From the cell containing the given text, extract its center point as (x, y) coordinate. 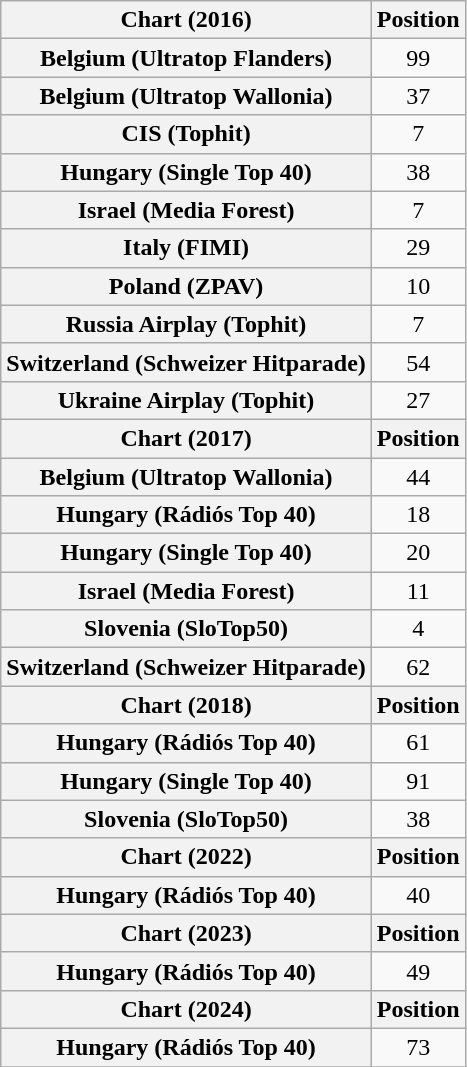
Chart (2018) (186, 705)
62 (418, 667)
37 (418, 96)
Belgium (Ultratop Flanders) (186, 58)
Chart (2016) (186, 20)
Ukraine Airplay (Tophit) (186, 400)
11 (418, 591)
54 (418, 362)
91 (418, 781)
CIS (Tophit) (186, 134)
29 (418, 248)
Chart (2022) (186, 857)
Chart (2023) (186, 933)
Poland (ZPAV) (186, 286)
Chart (2017) (186, 438)
44 (418, 477)
27 (418, 400)
Chart (2024) (186, 1009)
18 (418, 515)
40 (418, 895)
49 (418, 971)
Italy (FIMI) (186, 248)
61 (418, 743)
Russia Airplay (Tophit) (186, 324)
10 (418, 286)
99 (418, 58)
20 (418, 553)
73 (418, 1047)
4 (418, 629)
